Provide the [X, Y] coordinate of the cell's center where the given text is located.  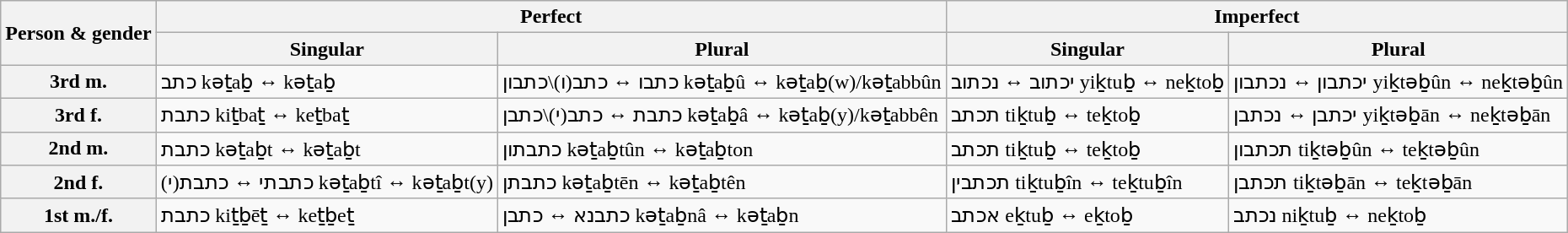
כתבת kəṯaḇt ↔ kəṯaḇt [327, 149]
Imperfect [1256, 17]
כתבו ↔ כתב(ו)\כתבון kəṯaḇû ↔ kəṯaḇ(w)/kəṯabbûn [722, 82]
כתבת ↔ כתב(י)\כתבן kəṯaḇâ ↔ kəṯaḇ(y)/kəṯabbên [722, 115]
כתבת kiṯḇēṯ ↔ keṯḇeṯ [327, 215]
יכתבן ↔ נכתבן yiḵtəḇān ↔ neḵtəḇān [1399, 115]
3rd f. [78, 115]
תכתבן tiḵtəḇān ↔ teḵtəḇān [1399, 182]
כתבתן kəṯaḇtēn ↔ kəṯaḇtên [722, 182]
יכתבון ↔ נכתבון yiḵtəḇûn ↔ neḵtəḇûn [1399, 82]
כתבת kiṯbaṯ ↔ keṯbaṯ [327, 115]
Person & gender [78, 33]
תכתבון tiḵtəḇûn ↔ teḵtəḇûn [1399, 149]
3rd m. [78, 82]
כתב kəṯaḇ ↔ kəṯaḇ [327, 82]
2nd m. [78, 149]
כתבנא ↔ כתבן kəṯaḇnâ ↔ kəṯaḇn [722, 215]
(כתבתי ↔ כתבת(י kəṯaḇtî ↔ kəṯaḇt(y) [327, 182]
Perfect [551, 17]
1st m./f. [78, 215]
כתבתון kəṯaḇtûn ↔ kəṯaḇton [722, 149]
תכתבין tiḵtuḇîn ↔ teḵtuḇîn [1087, 182]
נכתב niḵtuḇ ↔ neḵtoḇ [1399, 215]
אכתב eḵtuḇ ↔ eḵtoḇ [1087, 215]
יכתוב ↔ נכתוב yiḵtuḇ ↔ neḵtoḇ [1087, 82]
2nd f. [78, 182]
